Scan for the cell matching the given text and deliver its (X, Y) coordinate at center. 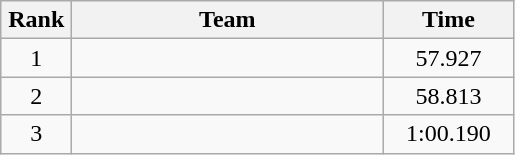
57.927 (448, 58)
Team (228, 20)
2 (36, 96)
Rank (36, 20)
1 (36, 58)
58.813 (448, 96)
1:00.190 (448, 134)
Time (448, 20)
3 (36, 134)
